For the text-containing cell, return its midpoint in (X, Y) coordinate format. 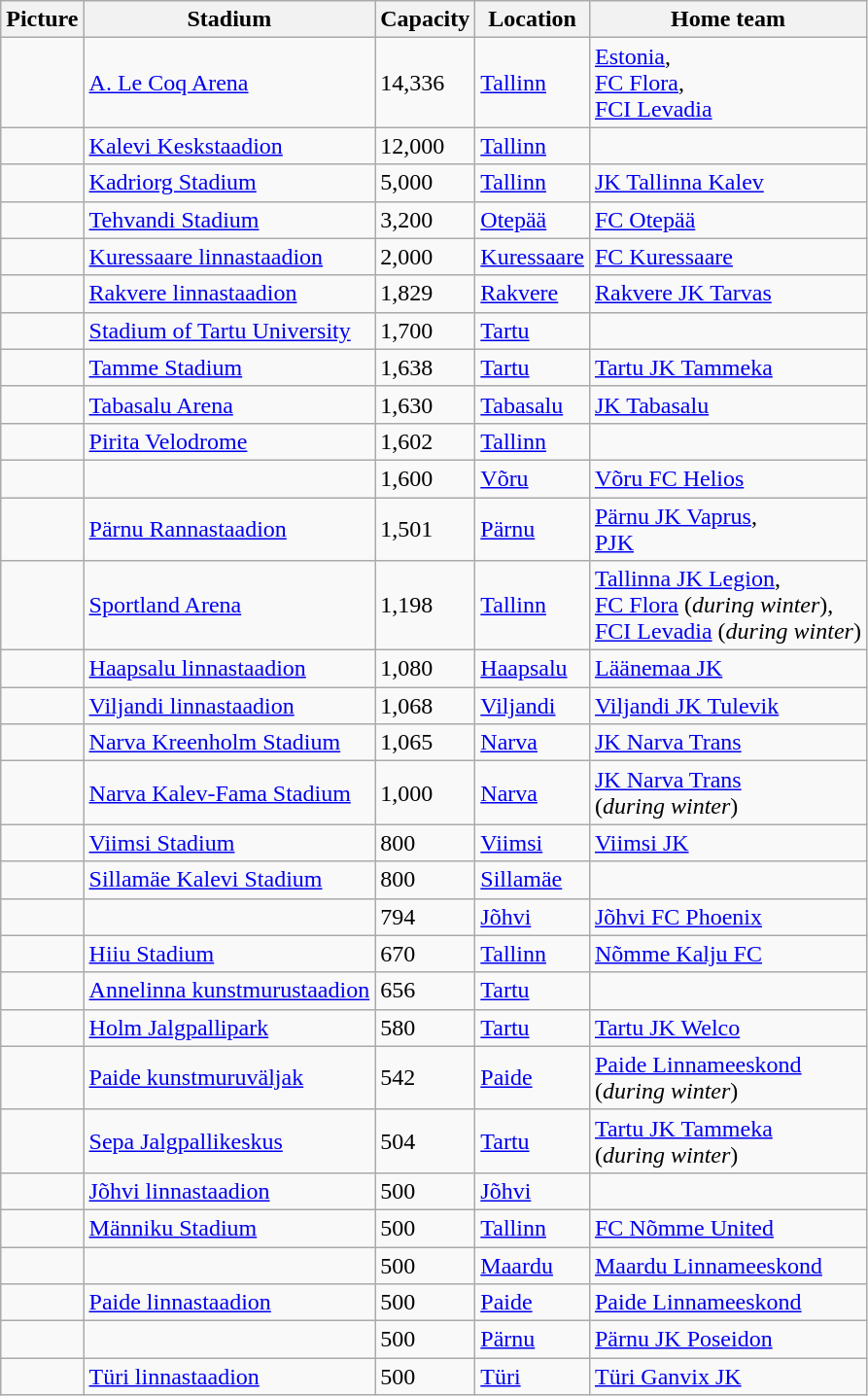
1,630 (426, 404)
1,080 (426, 669)
Türi linnastaadion (229, 1377)
Tartu JK Tammeka (727, 367)
Haapsalu (533, 669)
Pirita Velodrome (229, 441)
Stadium (229, 19)
Pärnu JK Vaprus,PJK (727, 529)
794 (426, 917)
Paide linnastaadion (229, 1303)
1,068 (426, 706)
Paide kunstmuruväljak (229, 1077)
3,200 (426, 220)
Võru (533, 478)
1,638 (426, 367)
Kadriorg Stadium (229, 183)
JK Narva Trans(during winter) (727, 793)
14,336 (426, 83)
Viimsi (533, 843)
Männiku Stadium (229, 1228)
Haapsalu linnastaadion (229, 669)
Sepa Jalgpallikeskus (229, 1141)
Türi (533, 1377)
Pärnu JK Poseidon (727, 1340)
Läänemaa JK (727, 669)
Rakvere (533, 294)
Sportland Arena (229, 606)
Viljandi JK Tulevik (727, 706)
A. Le Coq Arena (229, 83)
Capacity (426, 19)
Paide Linnameeskond(during winter) (727, 1077)
Pärnu Rannastaadion (229, 529)
Kalevi Keskstaadion (229, 146)
Holm Jalgpallipark (229, 1028)
Nõmme Kalju FC (727, 954)
504 (426, 1141)
Tamme Stadium (229, 367)
JK Narva Trans (727, 743)
Tartu JK Tammeka(during winter) (727, 1141)
JK Tallinna Kalev (727, 183)
Viljandi linnastaadion (229, 706)
Tabasalu (533, 404)
Tartu JK Welco (727, 1028)
Viimsi JK (727, 843)
Sillamäe Kalevi Stadium (229, 880)
Tabasalu Arena (229, 404)
Võru FC Helios (727, 478)
580 (426, 1028)
1,602 (426, 441)
Hiiu Stadium (229, 954)
Paide Linnameeskond (727, 1303)
Maardu (533, 1265)
5,000 (426, 183)
Jõhvi FC Phoenix (727, 917)
1,065 (426, 743)
670 (426, 954)
FC Kuressaare (727, 257)
Rakvere JK Tarvas (727, 294)
Home team (727, 19)
Jõhvi linnastaadion (229, 1191)
Türi Ganvix JK (727, 1377)
656 (426, 991)
1,600 (426, 478)
Narva Kreenholm Stadium (229, 743)
1,501 (426, 529)
Tallinna JK Legion,FC Flora (during winter),FCI Levadia (during winter) (727, 606)
Tehvandi Stadium (229, 220)
Annelinna kunstmurustaadion (229, 991)
1,700 (426, 331)
Maardu Linnameeskond (727, 1265)
Picture (43, 19)
Otepää (533, 220)
12,000 (426, 146)
2,000 (426, 257)
Rakvere linnastaadion (229, 294)
Viljandi (533, 706)
Viimsi Stadium (229, 843)
Estonia,FC Flora,FCI Levadia (727, 83)
Kuressaare (533, 257)
Location (533, 19)
FC Nõmme United (727, 1228)
FC Otepää (727, 220)
JK Tabasalu (727, 404)
Kuressaare linnastaadion (229, 257)
542 (426, 1077)
1,198 (426, 606)
Narva Kalev-Fama Stadium (229, 793)
Sillamäe (533, 880)
Stadium of Tartu University (229, 331)
1,829 (426, 294)
1,000 (426, 793)
